Return the [x, y] coordinate for the center point of the cell that contains the specified text.  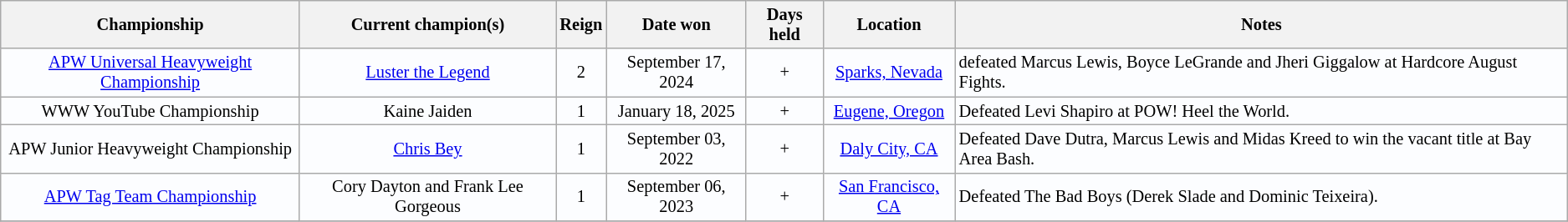
September 03, 2022 [676, 149]
APW Universal Heavyweight Championship [151, 73]
Cory Dayton and Frank Lee Gorgeous [427, 197]
January 18, 2025 [676, 111]
WWW YouTube Championship [151, 111]
Daly City, CA [889, 149]
September 17, 2024 [676, 73]
APW Junior Heavyweight Championship [151, 149]
September 06, 2023 [676, 197]
Days held [784, 24]
2 [582, 73]
Current champion(s) [427, 24]
APW Tag Team Championship [151, 197]
Defeated Levi Shapiro at POW! Heel the World. [1261, 111]
defeated Marcus Lewis, Boyce LeGrande and Jheri Giggalow at Hardcore August Fights. [1261, 73]
Luster the Legend [427, 73]
Defeated The Bad Boys (Derek Slade and Dominic Teixeira). [1261, 197]
Date won [676, 24]
Sparks, Nevada [889, 73]
Chris Bey [427, 149]
Championship [151, 24]
Reign [582, 24]
San Francisco, CA [889, 197]
Location [889, 24]
Notes [1261, 24]
Kaine Jaiden [427, 111]
Defeated Dave Dutra, Marcus Lewis and Midas Kreed to win the vacant title at Bay Area Bash. [1261, 149]
Eugene, Oregon [889, 111]
